Provide the (x, y) coordinate of the cell's center where the given text is located.  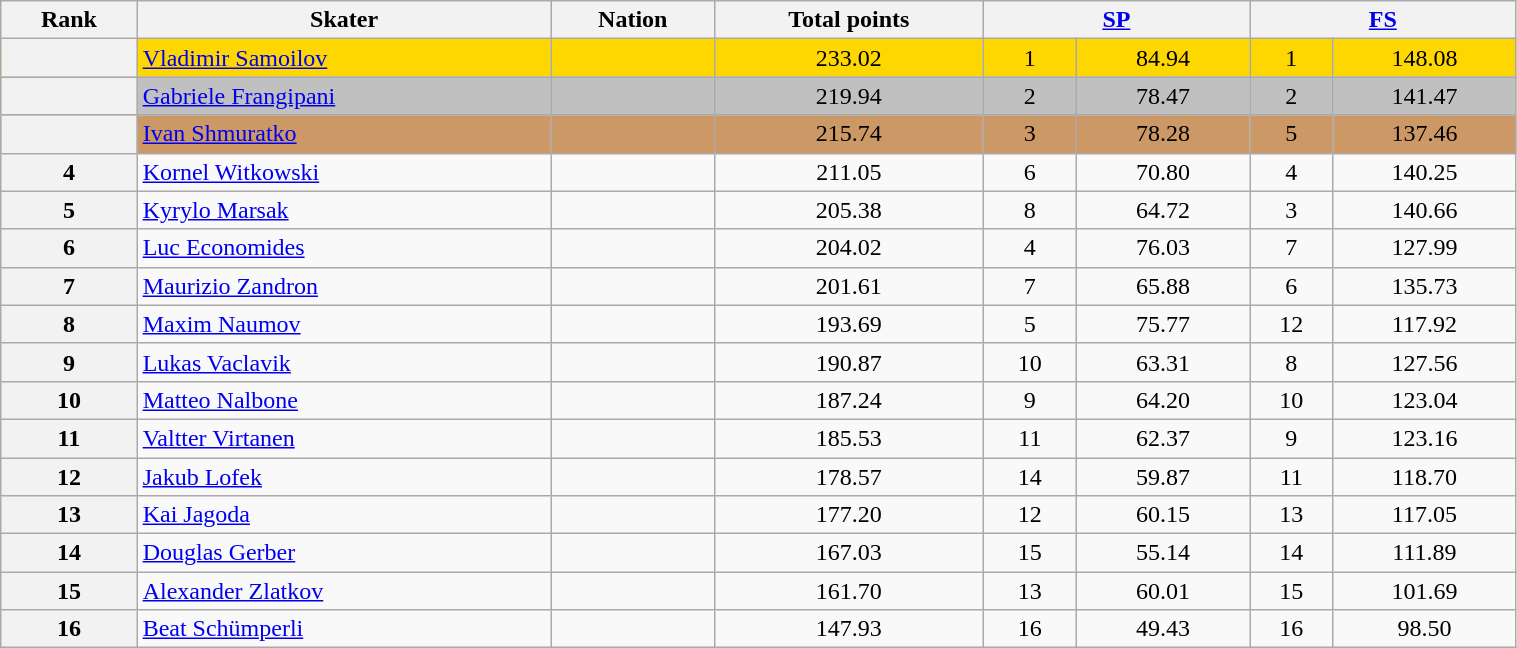
SP (1116, 20)
49.43 (1162, 629)
204.02 (848, 248)
118.70 (1424, 477)
127.99 (1424, 248)
Valtter Virtanen (344, 438)
193.69 (848, 324)
233.02 (848, 58)
140.66 (1424, 210)
Douglas Gerber (344, 553)
141.47 (1424, 96)
65.88 (1162, 286)
147.93 (848, 629)
177.20 (848, 515)
Lukas Vaclavik (344, 362)
Total points (848, 20)
Vladimir Samoilov (344, 58)
Beat Schümperli (344, 629)
127.56 (1424, 362)
59.87 (1162, 477)
75.77 (1162, 324)
78.28 (1162, 134)
190.87 (848, 362)
Kyrylo Marsak (344, 210)
140.25 (1424, 172)
62.37 (1162, 438)
Kai Jagoda (344, 515)
117.05 (1424, 515)
70.80 (1162, 172)
Ivan Shmuratko (344, 134)
84.94 (1162, 58)
63.31 (1162, 362)
64.20 (1162, 400)
137.46 (1424, 134)
Nation (632, 20)
Matteo Nalbone (344, 400)
Maurizio Zandron (344, 286)
117.92 (1424, 324)
123.04 (1424, 400)
Gabriele Frangipani (344, 96)
187.24 (848, 400)
205.38 (848, 210)
201.61 (848, 286)
78.47 (1162, 96)
148.08 (1424, 58)
101.69 (1424, 591)
Luc Economides (344, 248)
Rank (69, 20)
Maxim Naumov (344, 324)
60.01 (1162, 591)
98.50 (1424, 629)
135.73 (1424, 286)
Jakub Lofek (344, 477)
76.03 (1162, 248)
64.72 (1162, 210)
167.03 (848, 553)
211.05 (848, 172)
219.94 (848, 96)
Alexander Zlatkov (344, 591)
111.89 (1424, 553)
55.14 (1162, 553)
123.16 (1424, 438)
FS (1383, 20)
Kornel Witkowski (344, 172)
185.53 (848, 438)
178.57 (848, 477)
60.15 (1162, 515)
Skater (344, 20)
161.70 (848, 591)
215.74 (848, 134)
